Scan for the cell matching the given text and deliver its (x, y) coordinate at center. 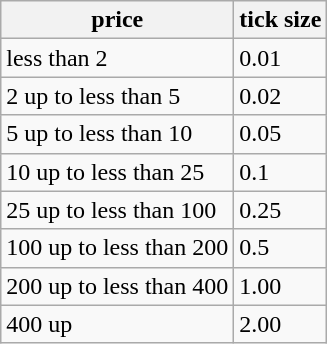
tick size (280, 20)
less than 2 (118, 58)
10 up to less than 25 (118, 172)
100 up to less than 200 (118, 248)
0.05 (280, 134)
0.01 (280, 58)
price (118, 20)
1.00 (280, 286)
0.1 (280, 172)
2 up to less than 5 (118, 96)
0.02 (280, 96)
0.5 (280, 248)
400 up (118, 324)
5 up to less than 10 (118, 134)
0.25 (280, 210)
200 up to less than 400 (118, 286)
2.00 (280, 324)
25 up to less than 100 (118, 210)
